From the cell containing the given text, extract its center point as (x, y) coordinate. 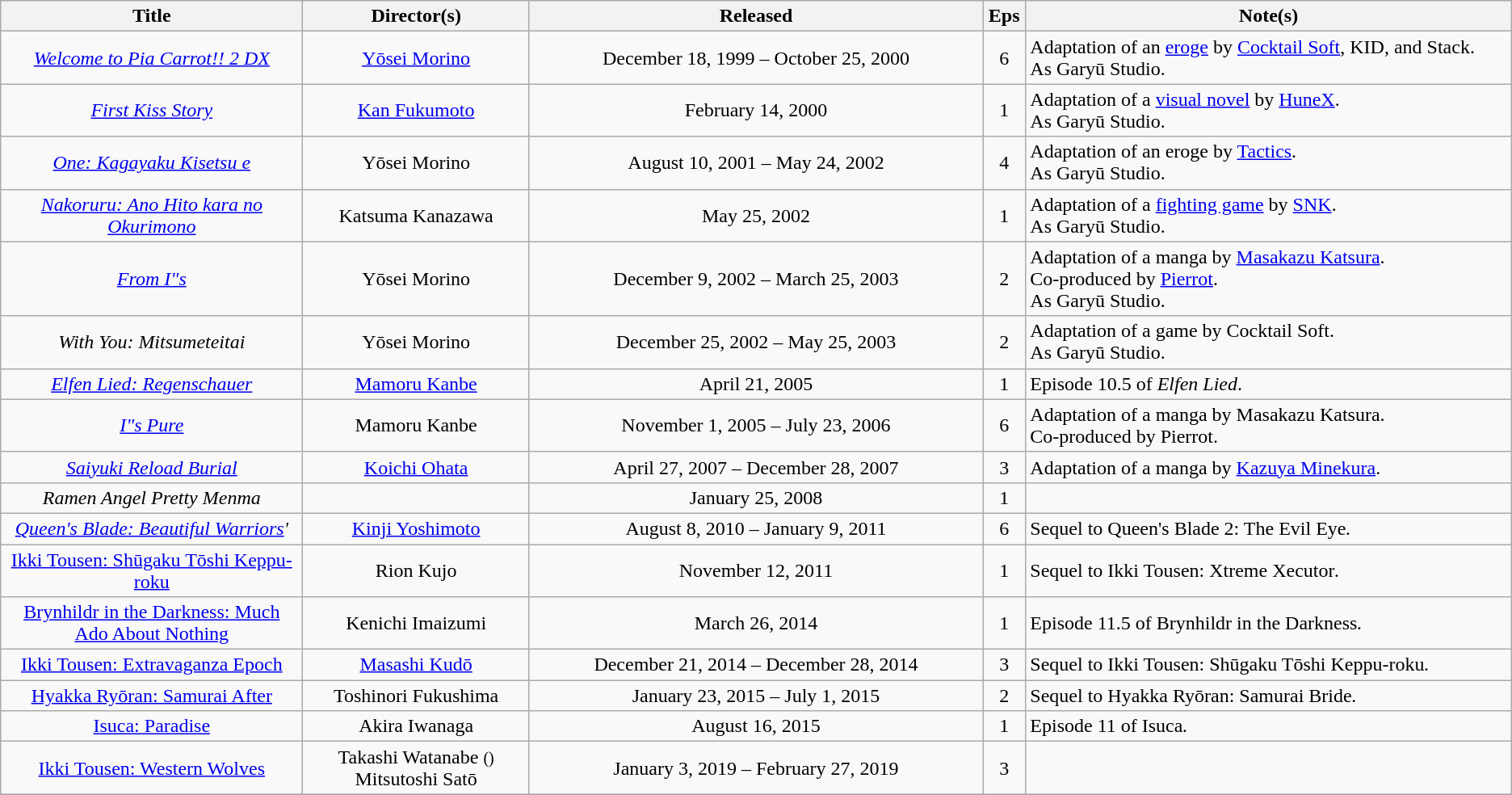
Adaptation of a manga by Masakazu Katsura.Co-produced by Pierrot.As Garyū Studio. (1268, 279)
Adaptation of an eroge by Cocktail Soft, KID, and Stack.As Garyū Studio. (1268, 58)
December 21, 2014 – December 28, 2014 (756, 665)
Adaptation of a manga by Masakazu Katsura.Co-produced by Pierrot. (1268, 425)
Ikki Tousen: Western Wolves (152, 768)
Kinji Yoshimoto (417, 528)
With You: Mitsumeteitai (152, 343)
January 25, 2008 (756, 498)
Episode 11 of Isuca. (1268, 726)
Sequel to Ikki Tousen: Shūgaku Tōshi Keppu-roku. (1268, 665)
Ikki Tousen: Extravaganza Epoch (152, 665)
Adaptation of a visual novel by HuneX.As Garyū Studio. (1268, 110)
Rion Kujo (417, 570)
December 9, 2002 – March 25, 2003 (756, 279)
Adaptation of a game by Cocktail Soft.As Garyū Studio. (1268, 343)
Adaptation of a fighting game by SNK. As Garyū Studio. (1268, 215)
Adaptation of an eroge by Tactics.As Garyū Studio. (1268, 163)
Kan Fukumoto (417, 110)
Ramen Angel Pretty Menma (152, 498)
Released (756, 16)
Note(s) (1268, 16)
Saiyuki Reload Burial (152, 467)
Sequel to Ikki Tousen: Xtreme Xecutor. (1268, 570)
Sequel to Queen's Blade 2: The Evil Eye. (1268, 528)
Isuca: Paradise (152, 726)
Takashi Watanabe ()Mitsutoshi Satō (417, 768)
January 23, 2015 – July 1, 2015 (756, 696)
Adaptation of a manga by Kazuya Minekura. (1268, 467)
Director(s) (417, 16)
Hyakka Ryōran: Samurai After (152, 696)
First Kiss Story (152, 110)
August 10, 2001 – May 24, 2002 (756, 163)
November 12, 2011 (756, 570)
Sequel to Hyakka Ryōran: Samurai Bride. (1268, 696)
4 (1005, 163)
Brynhildr in the Darkness: Much Ado About Nothing (152, 624)
Title (152, 16)
March 26, 2014 (756, 624)
August 16, 2015 (756, 726)
Welcome to Pia Carrot!! 2 DX (152, 58)
April 21, 2005 (756, 384)
Ikki Tousen: Shūgaku Tōshi Keppu-roku (152, 570)
Koichi Ohata (417, 467)
Kenichi Imaizumi (417, 624)
Elfen Lied: Regenschauer (152, 384)
February 14, 2000 (756, 110)
Masashi Kudō (417, 665)
Eps (1005, 16)
January 3, 2019 – February 27, 2019 (756, 768)
Nakoruru: Ano Hito kara no Okurimono (152, 215)
November 1, 2005 – July 23, 2006 (756, 425)
I"s Pure (152, 425)
One: Kagayaku Kisetsu e (152, 163)
From I"s (152, 279)
Episode 10.5 of Elfen Lied. (1268, 384)
April 27, 2007 – December 28, 2007 (756, 467)
May 25, 2002 (756, 215)
Katsuma Kanazawa (417, 215)
Queen's Blade: Beautiful Warriors' (152, 528)
Toshinori Fukushima (417, 696)
Episode 11.5 of Brynhildr in the Darkness. (1268, 624)
December 18, 1999 – October 25, 2000 (756, 58)
Akira Iwanaga (417, 726)
December 25, 2002 – May 25, 2003 (756, 343)
August 8, 2010 – January 9, 2011 (756, 528)
